Provide the (x, y) coordinate of the cell's center where the given text is located.  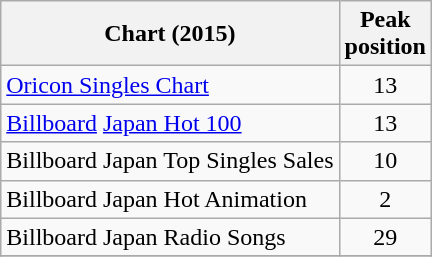
Billboard Japan Top Singles Sales (170, 161)
10 (385, 161)
29 (385, 237)
Billboard Japan Hot Animation (170, 199)
Chart (2015) (170, 34)
2 (385, 199)
Billboard Japan Radio Songs (170, 237)
Peakposition (385, 34)
Billboard Japan Hot 100 (170, 123)
Oricon Singles Chart (170, 85)
